Pinpoint the cell where the given text exists, returning its (x, y) midpoint coordinate. 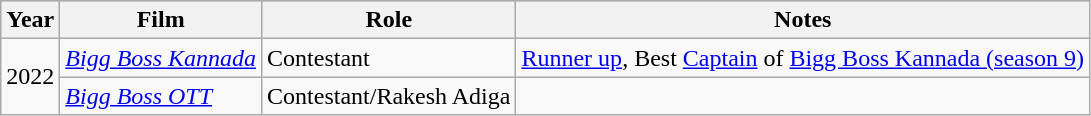
Runner up, Best Captain of Bigg Boss Kannada (season 9) (803, 58)
Bigg Boss Kannada (161, 58)
Contestant/Rakesh Adiga (389, 96)
Contestant (389, 58)
Role (389, 20)
2022 (30, 77)
Notes (803, 20)
Year (30, 20)
Film (161, 20)
Bigg Boss OTT (161, 96)
